Detect which cell encompasses the target text, then output its [x, y] center coordinate. 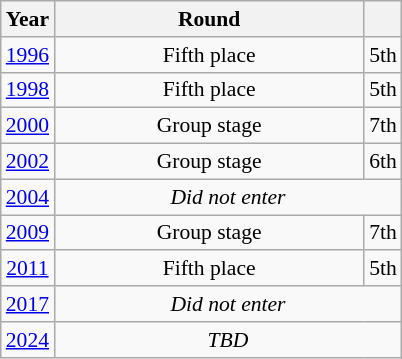
6th [383, 162]
1996 [28, 55]
Round [209, 19]
Year [28, 19]
2000 [28, 126]
2017 [28, 304]
1998 [28, 90]
2009 [28, 233]
2004 [28, 197]
2002 [28, 162]
TBD [228, 340]
2024 [28, 340]
2011 [28, 269]
